Capture the cell that displays the provided text and extract its [x, y] central coordinate. 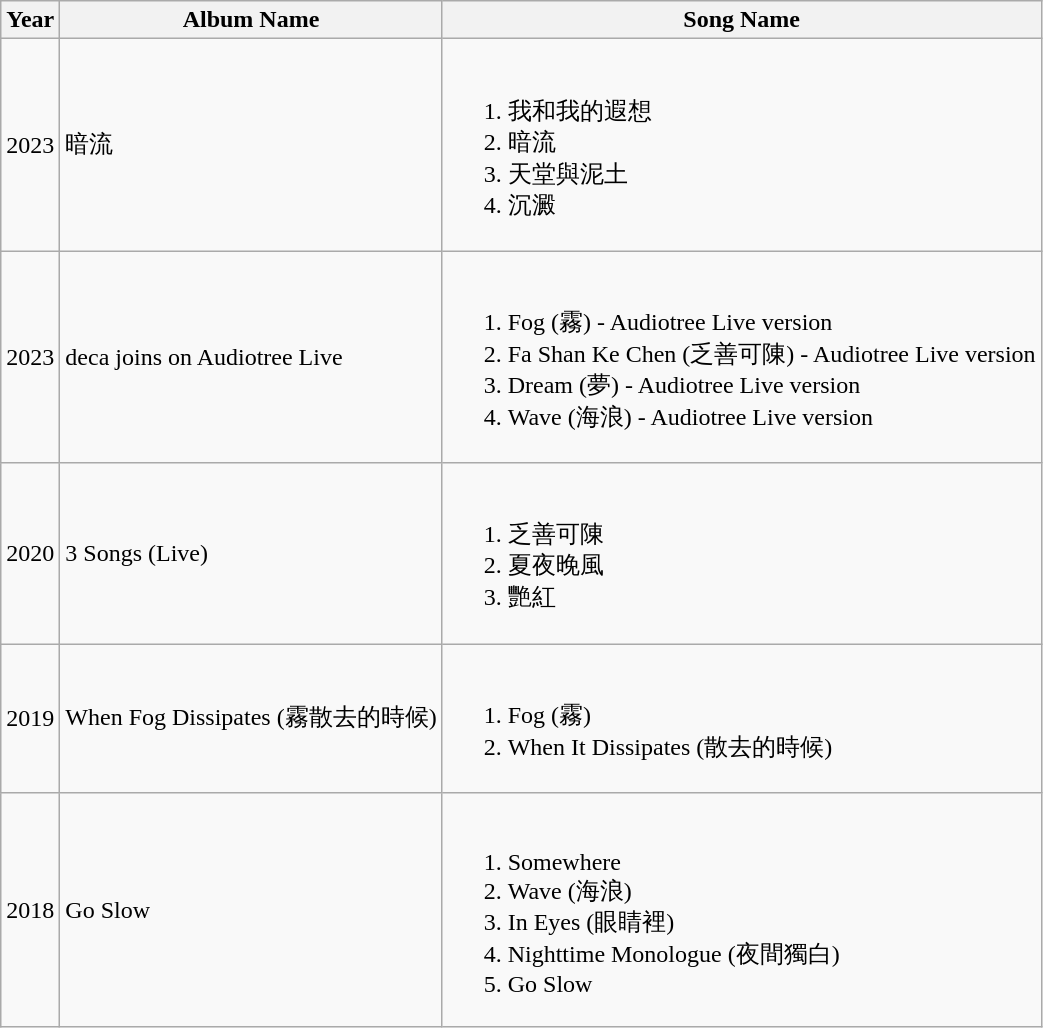
When Fog Dissipates (霧散去的時候) [251, 718]
2020 [30, 554]
3 Songs (Live) [251, 554]
Go Slow [251, 910]
SomewhereWave (海浪)In Eyes (眼睛裡)Nighttime Monologue (夜間獨白)Go Slow [742, 910]
deca joins on Audiotree Live [251, 357]
2018 [30, 910]
Fog (霧) - Audiotree Live versionFa Shan Ke Chen (乏善可陳) - Audiotree Live versionDream (夢) - Audiotree Live versionWave (海浪) - Audiotree Live version [742, 357]
乏善可陳夏夜晚風艷紅 [742, 554]
我和我的遐想暗流天堂與泥土沉澱 [742, 145]
Fog (霧)When It Dissipates (散去的時候) [742, 718]
Song Name [742, 20]
Album Name [251, 20]
暗流 [251, 145]
2019 [30, 718]
Year [30, 20]
